Scan for the cell matching the given text and deliver its [x, y] coordinate at center. 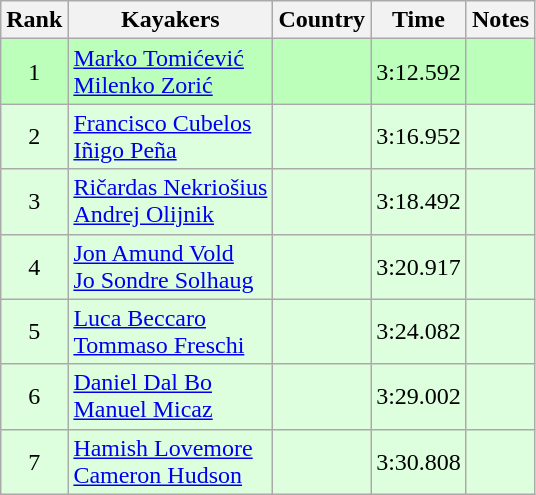
Daniel Dal BoManuel Micaz [170, 396]
Hamish LovemoreCameron Hudson [170, 462]
Kayakers [170, 20]
Francisco CubelosIñigo Peña [170, 136]
4 [34, 266]
3:12.592 [419, 72]
3:29.002 [419, 396]
3:24.082 [419, 332]
6 [34, 396]
5 [34, 332]
Jon Amund VoldJo Sondre Solhaug [170, 266]
1 [34, 72]
Notes [500, 20]
Time [419, 20]
Rank [34, 20]
3:30.808 [419, 462]
3 [34, 202]
Ričardas NekriošiusAndrej Olijnik [170, 202]
3:16.952 [419, 136]
3:18.492 [419, 202]
7 [34, 462]
3:20.917 [419, 266]
Country [322, 20]
Marko TomićevićMilenko Zorić [170, 72]
2 [34, 136]
Luca BeccaroTommaso Freschi [170, 332]
